Pinpoint the cell where the given text exists, returning its [x, y] midpoint coordinate. 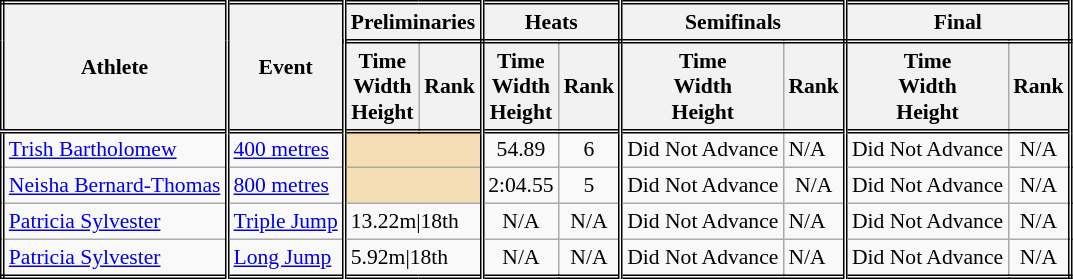
Neisha Bernard-Thomas [114, 186]
Preliminaries [412, 22]
Semifinals [734, 22]
6 [590, 150]
800 metres [286, 186]
Heats [552, 22]
13.22m|18th [412, 222]
Event [286, 67]
Triple Jump [286, 222]
Long Jump [286, 258]
5 [590, 186]
400 metres [286, 150]
Final [958, 22]
2:04.55 [520, 186]
5.92m|18th [412, 258]
54.89 [520, 150]
Athlete [114, 67]
Trish Bartholomew [114, 150]
